For the text-containing cell, return its midpoint in (x, y) coordinate format. 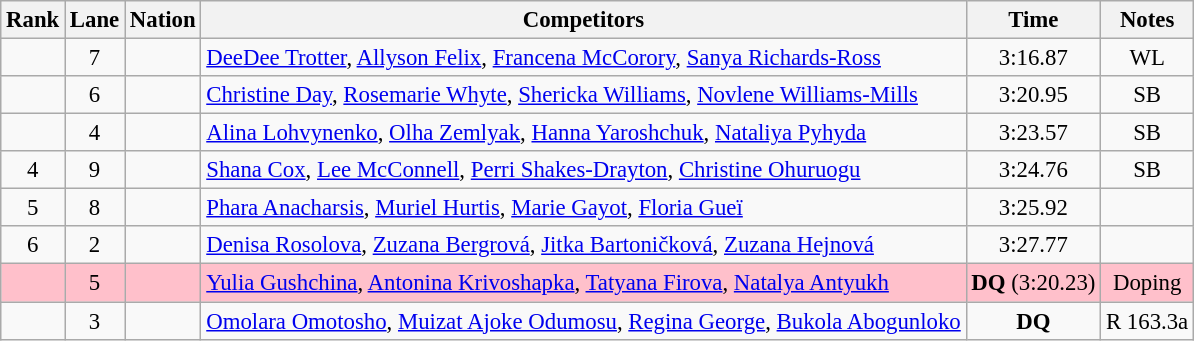
3:16.87 (1034, 58)
3 (95, 321)
Rank (33, 20)
Alina Lohvynenko, Olha Zemlyak, Hanna Yaroshchuk, Nataliya Pyhyda (584, 133)
Christine Day, Rosemarie Whyte, Shericka Williams, Novlene Williams-Mills (584, 95)
WL (1148, 58)
DQ (1034, 321)
Shana Cox, Lee McConnell, Perri Shakes-Drayton, Christine Ohuruogu (584, 170)
7 (95, 58)
Phara Anacharsis, Muriel Hurtis, Marie Gayot, Floria Gueï (584, 208)
Time (1034, 20)
DeeDee Trotter, Allyson Felix, Francena McCorory, Sanya Richards-Ross (584, 58)
3:27.77 (1034, 245)
3:24.76 (1034, 170)
3:20.95 (1034, 95)
Lane (95, 20)
2 (95, 245)
8 (95, 208)
DQ (3:20.23) (1034, 283)
3:23.57 (1034, 133)
Nation (163, 20)
3:25.92 (1034, 208)
9 (95, 170)
Yulia Gushchina, Antonina Krivoshapka, Tatyana Firova, Natalya Antyukh (584, 283)
Denisa Rosolova, Zuzana Bergrová, Jitka Bartoničková, Zuzana Hejnová (584, 245)
R 163.3a (1148, 321)
Doping (1148, 283)
Omolara Omotosho, Muizat Ajoke Odumosu, Regina George, Bukola Abogunloko (584, 321)
Competitors (584, 20)
Notes (1148, 20)
